For the text-containing cell, return its midpoint in (X, Y) coordinate format. 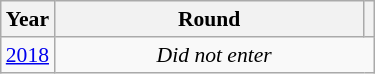
Round (209, 19)
Year (28, 19)
2018 (28, 55)
Did not enter (214, 55)
